Identify which cell holds the provided text, then report its (X, Y) central coordinate. 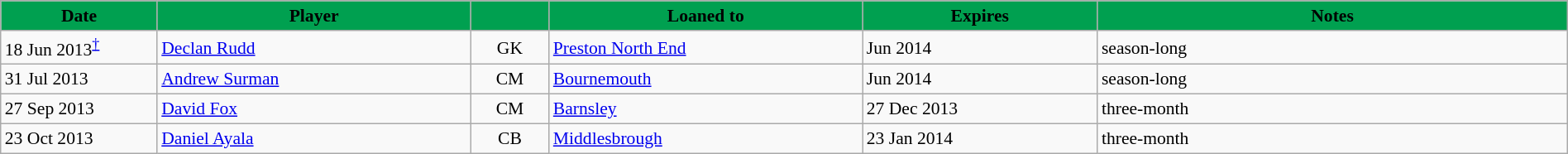
David Fox (314, 109)
Daniel Ayala (314, 138)
Loaned to (706, 16)
GK (509, 48)
Player (314, 16)
Expires (980, 16)
Barnsley (706, 109)
31 Jul 2013 (79, 79)
27 Dec 2013 (980, 109)
Bournemouth (706, 79)
Notes (1332, 16)
Preston North End (706, 48)
CB (509, 138)
23 Oct 2013 (79, 138)
23 Jan 2014 (980, 138)
27 Sep 2013 (79, 109)
Date (79, 16)
Declan Rudd (314, 48)
18 Jun 2013† (79, 48)
Middlesbrough (706, 138)
Andrew Surman (314, 79)
